Locate the cell with the specified text and output its [X, Y] center coordinate. 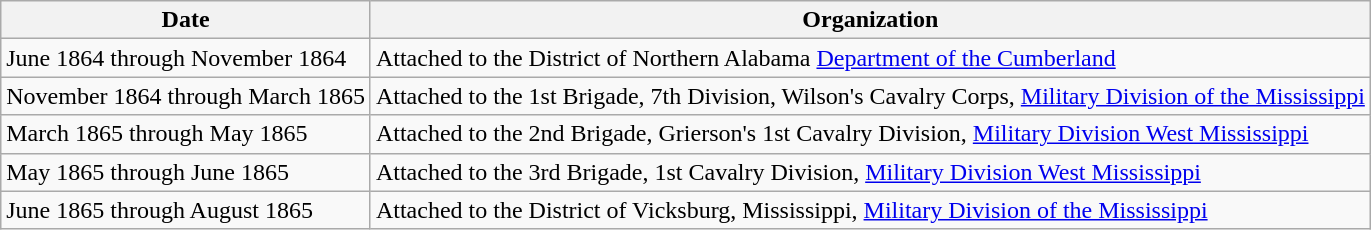
June 1864 through November 1864 [186, 58]
Attached to the 1st Brigade, 7th Division, Wilson's Cavalry Corps, Military Division of the Mississippi [870, 96]
June 1865 through August 1865 [186, 210]
Organization [870, 20]
Attached to the 2nd Brigade, Grierson's 1st Cavalry Division, Military Division West Mississippi [870, 134]
Date [186, 20]
Attached to the 3rd Brigade, 1st Cavalry Division, Military Division West Mississippi [870, 172]
March 1865 through May 1865 [186, 134]
Attached to the District of Northern Alabama Department of the Cumberland [870, 58]
November 1864 through March 1865 [186, 96]
May 1865 through June 1865 [186, 172]
Attached to the District of Vicksburg, Mississippi, Military Division of the Mississippi [870, 210]
